Extract the [X, Y] coordinate from the center of the cell holding the provided text.  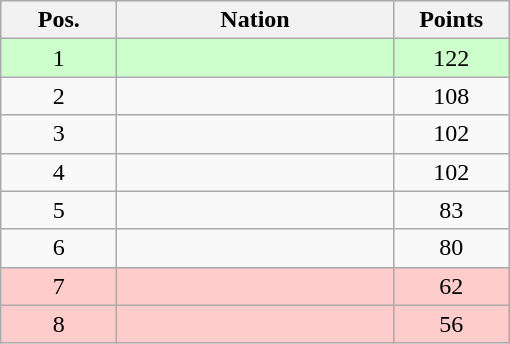
108 [451, 96]
2 [59, 96]
3 [59, 134]
122 [451, 58]
8 [59, 324]
83 [451, 210]
Pos. [59, 20]
7 [59, 286]
80 [451, 248]
Points [451, 20]
56 [451, 324]
Nation [255, 20]
4 [59, 172]
1 [59, 58]
6 [59, 248]
5 [59, 210]
62 [451, 286]
